Search for the cell housing the specified text and yield its (X, Y) center coordinate. 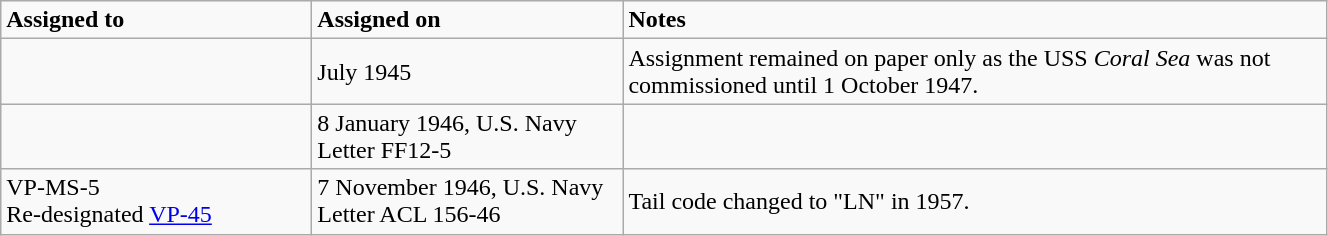
Assigned to (156, 20)
Assigned on (468, 20)
Assignment remained on paper only as the USS Coral Sea was not commissioned until 1 October 1947. (975, 72)
Notes (975, 20)
8 January 1946, U.S. Navy Letter FF12-5 (468, 136)
Tail code changed to "LN" in 1957. (975, 202)
July 1945 (468, 72)
VP-MS-5Re-designated VP-45 (156, 202)
7 November 1946, U.S. Navy Letter ACL 156-46 (468, 202)
